From the cell containing the given text, extract its center point as [X, Y] coordinate. 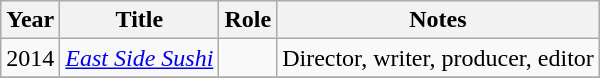
Title [140, 20]
2014 [30, 58]
Notes [438, 20]
Role [248, 20]
East Side Sushi [140, 58]
Year [30, 20]
Director, writer, producer, editor [438, 58]
